Scan for the cell matching the given text and deliver its [x, y] coordinate at center. 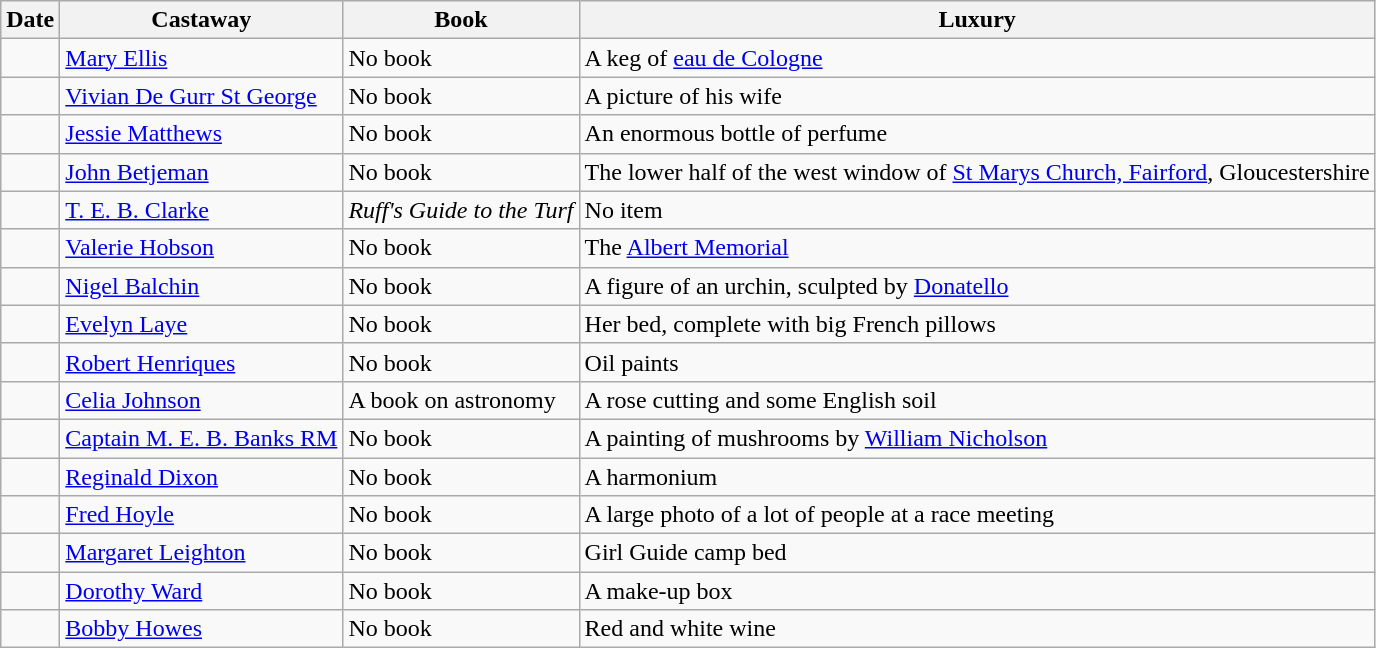
Mary Ellis [202, 58]
Reginald Dixon [202, 477]
Fred Hoyle [202, 515]
The Albert Memorial [977, 248]
A large photo of a lot of people at a race meeting [977, 515]
A picture of his wife [977, 96]
T. E. B. Clarke [202, 210]
Robert Henriques [202, 362]
A figure of an urchin, sculpted by Donatello [977, 286]
Celia Johnson [202, 400]
Date [30, 20]
Captain M. E. B. Banks RM [202, 438]
Her bed, complete with big French pillows [977, 324]
Book [461, 20]
Jessie Matthews [202, 134]
A keg of eau de Cologne [977, 58]
Luxury [977, 20]
Nigel Balchin [202, 286]
Oil paints [977, 362]
A book on astronomy [461, 400]
Red and white wine [977, 629]
Valerie Hobson [202, 248]
The lower half of the west window of St Marys Church, Fairford, Gloucestershire [977, 172]
No item [977, 210]
John Betjeman [202, 172]
A painting of mushrooms by William Nicholson [977, 438]
A rose cutting and some English soil [977, 400]
A make-up box [977, 591]
Dorothy Ward [202, 591]
Margaret Leighton [202, 553]
Castaway [202, 20]
A harmonium [977, 477]
Ruff's Guide to the Turf [461, 210]
An enormous bottle of perfume [977, 134]
Evelyn Laye [202, 324]
Bobby Howes [202, 629]
Girl Guide camp bed [977, 553]
Vivian De Gurr St George [202, 96]
